From the cell containing the given text, extract its center point as [X, Y] coordinate. 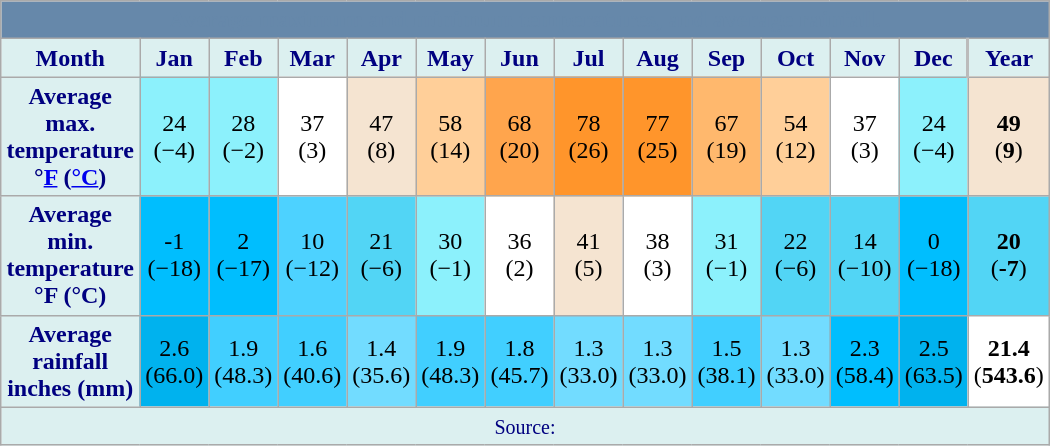
Oct [796, 58]
78(26) [588, 136]
21.4(543.6) [1008, 361]
Year [1008, 58]
30(−1) [450, 256]
Month [70, 58]
14(−10) [864, 256]
Aug [658, 58]
Jul [588, 58]
Average maximum and minimum temperatures, and average rainfall. [525, 20]
10(−12) [312, 256]
1.4(35.6) [382, 361]
May [450, 58]
Source: [525, 426]
Jun [520, 58]
Dec [934, 58]
-1(−18) [174, 256]
2.5(63.5) [934, 361]
38(3) [658, 256]
31(−1) [726, 256]
2.6(66.0) [174, 361]
Mar [312, 58]
58(14) [450, 136]
Sep [726, 58]
Average max. temperature °F (°C) [70, 136]
28(−2) [244, 136]
54(12) [796, 136]
77(25) [658, 136]
36(2) [520, 256]
Average rainfallinches (mm) [70, 361]
2.3(58.4) [864, 361]
1.6(40.6) [312, 361]
41(5) [588, 256]
22(−6) [796, 256]
1.8(45.7) [520, 361]
Apr [382, 58]
2(−17) [244, 256]
67(19) [726, 136]
1.5(38.1) [726, 361]
Nov [864, 58]
Feb [244, 58]
47(8) [382, 136]
21(−6) [382, 256]
Jan [174, 58]
68(20) [520, 136]
Average min. temperature°F (°C) [70, 256]
0(−18) [934, 256]
49(9) [1008, 136]
20(-7) [1008, 256]
